Output the [x, y] coordinate of the center of the cell containing the given text.  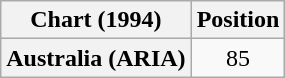
Position [238, 20]
Chart (1994) [96, 20]
Australia (ARIA) [96, 58]
85 [238, 58]
